From the cell containing the given text, extract its center point as [x, y] coordinate. 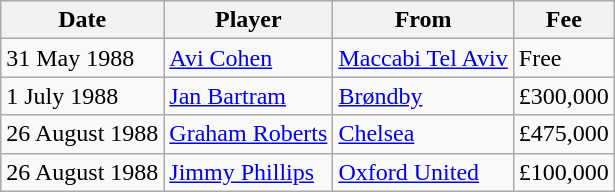
Maccabi Tel Aviv [423, 58]
Jan Bartram [248, 96]
Fee [564, 20]
Player [248, 20]
From [423, 20]
Oxford United [423, 172]
Chelsea [423, 134]
Free [564, 58]
£475,000 [564, 134]
Date [82, 20]
Brøndby [423, 96]
31 May 1988 [82, 58]
Graham Roberts [248, 134]
£300,000 [564, 96]
Avi Cohen [248, 58]
£100,000 [564, 172]
1 July 1988 [82, 96]
Jimmy Phillips [248, 172]
